Capture the cell that displays the provided text and extract its (X, Y) central coordinate. 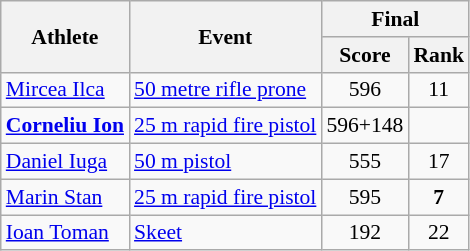
Marin Stan (65, 197)
Daniel Iuga (65, 162)
Rank (438, 55)
596 (364, 90)
11 (438, 90)
17 (438, 162)
192 (364, 233)
50 m pistol (225, 162)
Athlete (65, 36)
7 (438, 197)
Skeet (225, 233)
Final (395, 19)
Event (225, 36)
50 metre rifle prone (225, 90)
595 (364, 197)
Corneliu Ion (65, 126)
Score (364, 55)
596+148 (364, 126)
Ioan Toman (65, 233)
555 (364, 162)
Mircea Ilca (65, 90)
22 (438, 233)
